Return the (X, Y) coordinate for the center point of the cell that contains the specified text.  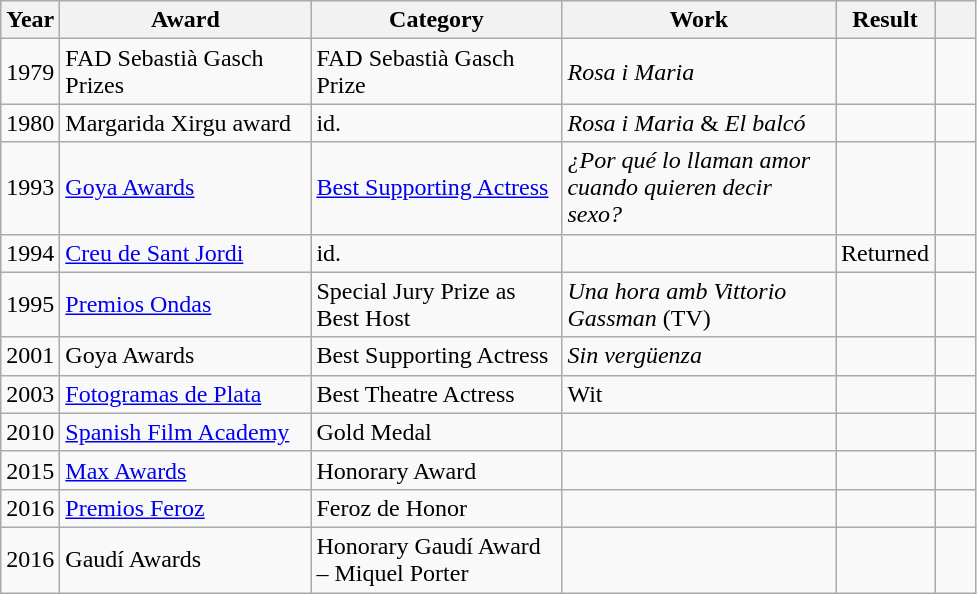
Premios Ondas (186, 304)
Fotogramas de Plata (186, 394)
Best Theatre Actress (436, 394)
Honorary Gaudí Award – Miquel Porter (436, 560)
Max Awards (186, 470)
2001 (30, 356)
1979 (30, 72)
Result (886, 20)
Rosa i Maria (699, 72)
Gaudí Awards (186, 560)
2003 (30, 394)
Una hora amb Vittorio Gassman (TV) (699, 304)
Gold Medal (436, 432)
Spanish Film Academy (186, 432)
Creu de Sant Jordi (186, 253)
Premios Feroz (186, 508)
Category (436, 20)
1995 (30, 304)
Margarida Xirgu award (186, 123)
Rosa i Maria & El balcó (699, 123)
Wit (699, 394)
Special Jury Prize as Best Host (436, 304)
2015 (30, 470)
Returned (886, 253)
Honorary Award (436, 470)
Award (186, 20)
Year (30, 20)
1994 (30, 253)
¿Por qué lo llaman amor cuando quieren decir sexo? (699, 188)
1980 (30, 123)
Sin vergüenza (699, 356)
1993 (30, 188)
Work (699, 20)
FAD Sebastià Gasch Prize (436, 72)
Feroz de Honor (436, 508)
2010 (30, 432)
FAD Sebastià Gasch Prizes (186, 72)
